Output the (X, Y) coordinate of the center of the cell containing the given text.  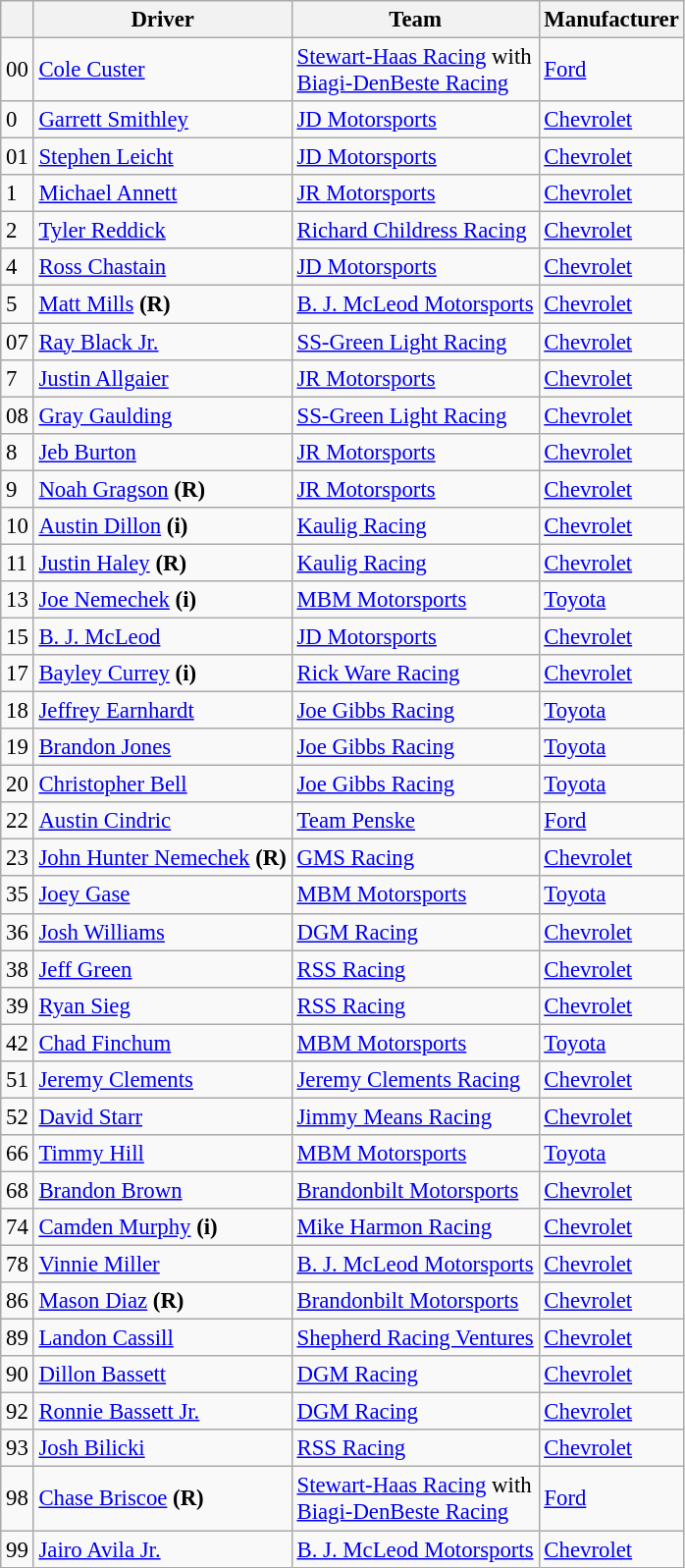
Bayley Currey (i) (163, 674)
GMS Racing (415, 858)
Ryan Sieg (163, 1005)
68 (18, 1190)
08 (18, 415)
Jimmy Means Racing (415, 1116)
39 (18, 1005)
15 (18, 636)
7 (18, 378)
74 (18, 1227)
18 (18, 711)
51 (18, 1080)
Gray Gaulding (163, 415)
Stephen Leicht (163, 157)
Brandon Brown (163, 1190)
Manufacturer (611, 20)
Tyler Reddick (163, 231)
Rick Ware Racing (415, 674)
Team Penske (415, 821)
Noah Gragson (R) (163, 489)
8 (18, 452)
38 (18, 969)
10 (18, 526)
19 (18, 747)
Austin Cindric (163, 821)
Austin Dillon (i) (163, 526)
20 (18, 784)
9 (18, 489)
Jeremy Clements Racing (415, 1080)
Justin Haley (R) (163, 563)
Timmy Hill (163, 1154)
93 (18, 1448)
Chad Finchum (163, 1043)
Joey Gase (163, 895)
Brandon Jones (163, 747)
52 (18, 1116)
Jeff Green (163, 969)
Justin Allgaier (163, 378)
Team (415, 20)
2 (18, 231)
Jeb Burton (163, 452)
5 (18, 304)
00 (18, 71)
89 (18, 1338)
Josh Bilicki (163, 1448)
Shepherd Racing Ventures (415, 1338)
Vinnie Miller (163, 1265)
Josh Williams (163, 932)
07 (18, 342)
John Hunter Nemechek (R) (163, 858)
Ronnie Bassett Jr. (163, 1412)
0 (18, 120)
Richard Childress Racing (415, 231)
Ross Chastain (163, 268)
Jeremy Clements (163, 1080)
Michael Annett (163, 193)
B. J. McLeod (163, 636)
Landon Cassill (163, 1338)
Cole Custer (163, 71)
David Starr (163, 1116)
1 (18, 193)
Driver (163, 20)
11 (18, 563)
92 (18, 1412)
17 (18, 674)
Dillon Bassett (163, 1375)
78 (18, 1265)
Garrett Smithley (163, 120)
Camden Murphy (i) (163, 1227)
Mason Diaz (R) (163, 1301)
Mike Harmon Racing (415, 1227)
4 (18, 268)
22 (18, 821)
Joe Nemechek (i) (163, 600)
Jeffrey Earnhardt (163, 711)
Jairo Avila Jr. (163, 1549)
66 (18, 1154)
42 (18, 1043)
35 (18, 895)
Chase Briscoe (R) (163, 1498)
Ray Black Jr. (163, 342)
Matt Mills (R) (163, 304)
23 (18, 858)
Christopher Bell (163, 784)
01 (18, 157)
13 (18, 600)
99 (18, 1549)
86 (18, 1301)
36 (18, 932)
98 (18, 1498)
90 (18, 1375)
